Provide the [x, y] coordinate of the cell's center where the given text is located.  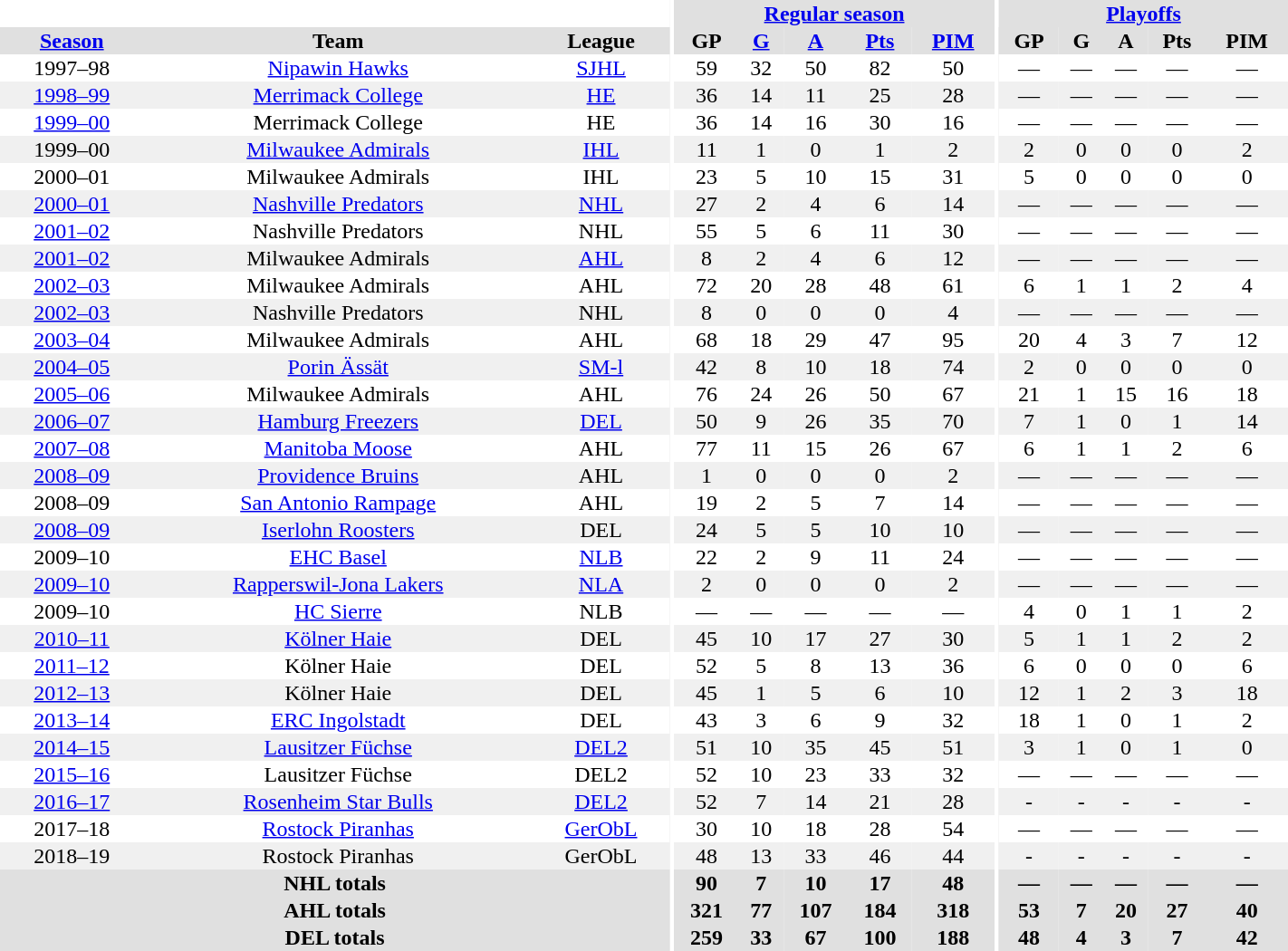
318 [953, 910]
22 [706, 557]
NLA [601, 584]
2017–18 [72, 829]
25 [880, 95]
1998–99 [72, 95]
Rapperswil-Jona Lakers [339, 584]
NHL totals [335, 883]
2004–05 [72, 367]
46 [880, 856]
Playoffs [1143, 14]
43 [706, 720]
2012–13 [72, 693]
95 [953, 340]
61 [953, 285]
184 [880, 910]
2015–16 [72, 774]
AHL totals [335, 910]
90 [706, 883]
74 [953, 367]
Manitoba Moose [339, 448]
40 [1246, 910]
2013–14 [72, 720]
100 [880, 937]
31 [953, 177]
Season [72, 41]
Porin Ässät [339, 367]
Regular season [835, 14]
321 [706, 910]
259 [706, 937]
Rosenheim Star Bulls [339, 802]
2014–15 [72, 747]
SM-l [601, 367]
2007–08 [72, 448]
San Antonio Rampage [339, 503]
2003–04 [72, 340]
53 [1029, 910]
League [601, 41]
2018–19 [72, 856]
2010–11 [72, 639]
2016–17 [72, 802]
Team [339, 41]
44 [953, 856]
47 [880, 340]
1997–98 [72, 68]
29 [815, 340]
2005–06 [72, 394]
19 [706, 503]
Providence Bruins [339, 475]
ERC Ingolstadt [339, 720]
HC Sierre [339, 611]
2006–07 [72, 421]
DEL totals [335, 937]
68 [706, 340]
70 [953, 421]
82 [880, 68]
Nipawin Hawks [339, 68]
2011–12 [72, 666]
SJHL [601, 68]
188 [953, 937]
72 [706, 285]
EHC Basel [339, 557]
59 [706, 68]
Iserlohn Roosters [339, 530]
Hamburg Freezers [339, 421]
54 [953, 829]
55 [706, 231]
76 [706, 394]
107 [815, 910]
